Capture the cell that displays the provided text and extract its (x, y) central coordinate. 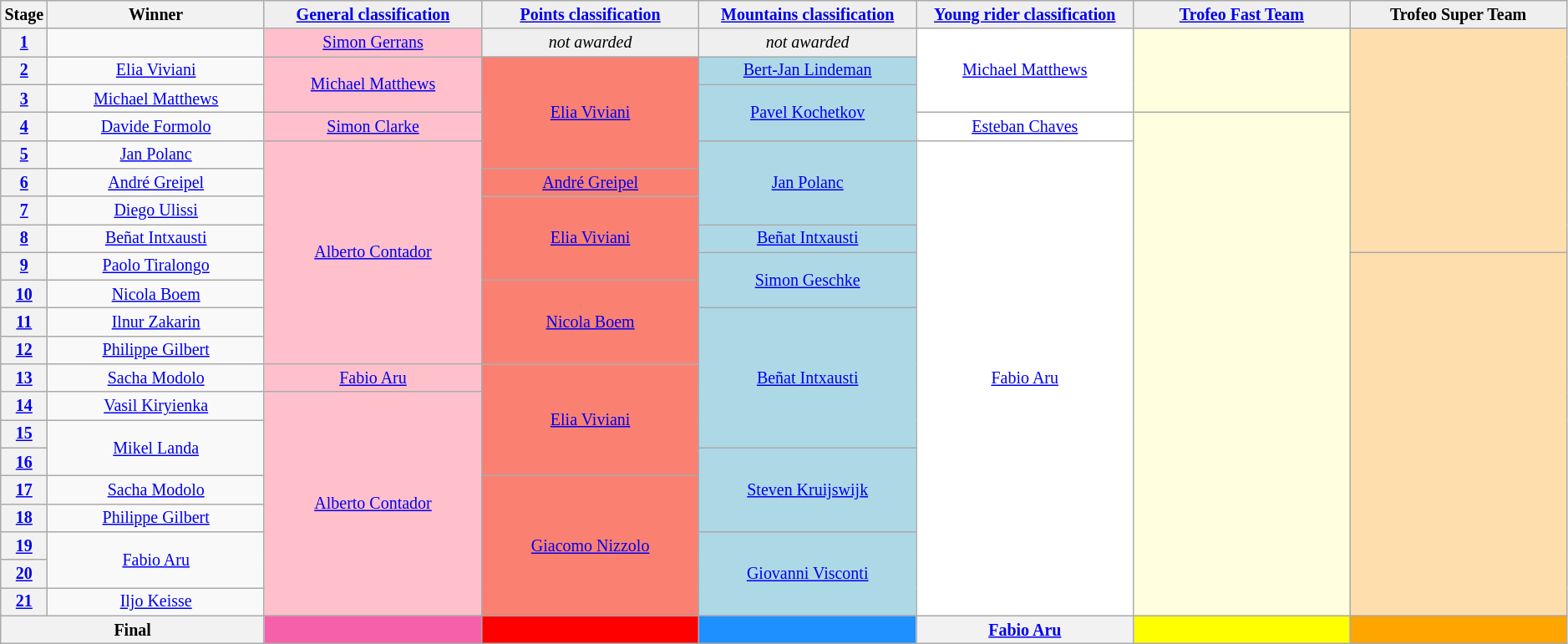
10 (24, 294)
2 (24, 70)
Simon Geschke (808, 281)
Bert-Jan Lindeman (808, 70)
13 (24, 378)
Winner (156, 15)
7 (24, 210)
21 (24, 601)
Iljo Keisse (156, 601)
Simon Gerrans (373, 43)
Pavel Kochetkov (808, 112)
16 (24, 463)
19 (24, 546)
Giacomo Nizzolo (591, 546)
Steven Kruijswijk (808, 490)
Points classification (591, 15)
5 (24, 154)
Davide Formolo (156, 127)
Vasil Kiryienka (156, 406)
4 (24, 127)
11 (24, 322)
Simon Clarke (373, 127)
18 (24, 518)
Mountains classification (808, 15)
20 (24, 573)
1 (24, 43)
17 (24, 489)
Stage (24, 15)
Diego Ulissi (156, 210)
Esteban Chaves (1025, 127)
Paolo Tiralongo (156, 266)
Giovanni Visconti (808, 574)
9 (24, 266)
15 (24, 434)
General classification (373, 15)
Trofeo Super Team (1459, 15)
3 (24, 99)
Trofeo Fast Team (1241, 15)
6 (24, 182)
12 (24, 351)
Young rider classification (1025, 15)
14 (24, 406)
8 (24, 239)
Final (133, 630)
Mikel Landa (156, 448)
Ilnur Zakarin (156, 322)
